Pinpoint the cell where the given text exists, returning its (x, y) midpoint coordinate. 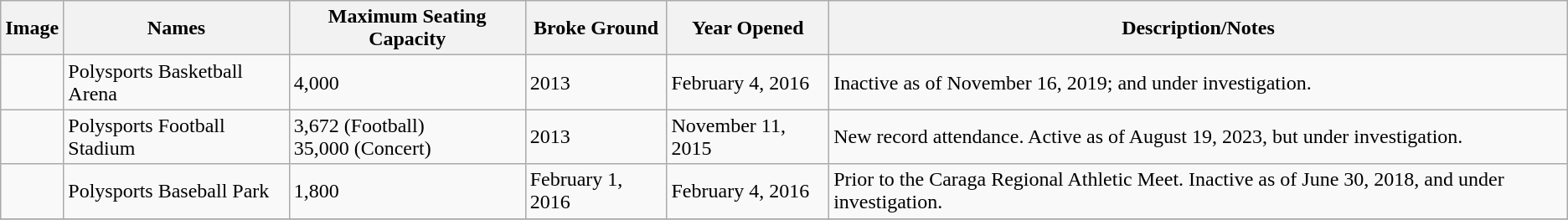
Maximum Seating Capacity (407, 28)
3,672 (Football)35,000 (Concert) (407, 137)
Broke Ground (596, 28)
Inactive as of November 16, 2019; and under investigation. (1199, 82)
February 1, 2016 (596, 191)
Description/Notes (1199, 28)
New record attendance. Active as of August 19, 2023, but under investigation. (1199, 137)
Polysports Basketball Arena (176, 82)
Polysports Baseball Park (176, 191)
Polysports Football Stadium (176, 137)
November 11, 2015 (748, 137)
Image (32, 28)
Prior to the Caraga Regional Athletic Meet. Inactive as of June 30, 2018, and under investigation. (1199, 191)
Names (176, 28)
1,800 (407, 191)
Year Opened (748, 28)
4,000 (407, 82)
